Find where the given text appears and provide that cell's center as [X, Y] coordinate. 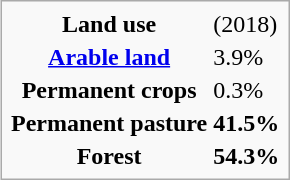
3.9% [246, 57]
Permanent crops [110, 90]
Permanent pasture [110, 123]
41.5% [246, 123]
Land use [110, 24]
Forest [110, 156]
0.3% [246, 90]
Arable land [110, 57]
54.3% [246, 156]
(2018) [246, 24]
